Locate the cell with the specified text and output its [x, y] center coordinate. 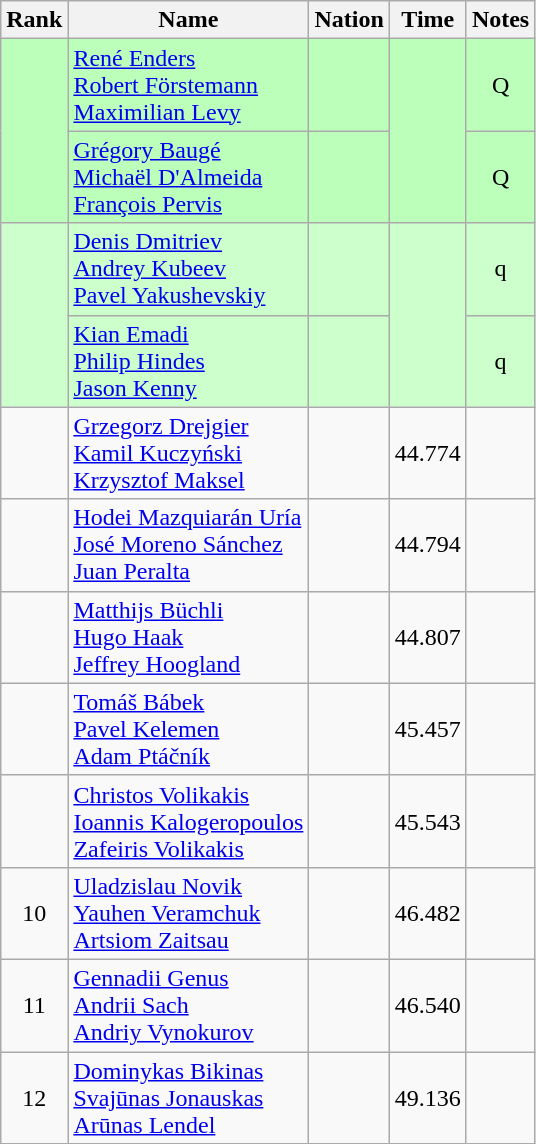
Grzegorz DrejgierKamil KuczyńskiKrzysztof Maksel [188, 453]
Kian EmadiPhilip HindesJason Kenny [188, 361]
Matthijs BüchliHugo HaakJeffrey Hoogland [188, 637]
Uladzislau NovikYauhen VeramchukArtsiom Zaitsau [188, 913]
Time [428, 20]
45.457 [428, 729]
49.136 [428, 1098]
Grégory BaugéMichaël D'AlmeidaFrançois Pervis [188, 177]
Tomáš BábekPavel KelemenAdam Ptáčník [188, 729]
René EndersRobert FörstemannMaximilian Levy [188, 85]
45.543 [428, 821]
44.774 [428, 453]
10 [34, 913]
44.807 [428, 637]
Notes [500, 20]
Denis DmitrievAndrey KubeevPavel Yakushevskiy [188, 269]
11 [34, 1005]
46.540 [428, 1005]
Nation [349, 20]
Rank [34, 20]
Dominykas BikinasSvajūnas JonauskasArūnas Lendel [188, 1098]
Christos VolikakisIoannis KalogeropoulosZafeiris Volikakis [188, 821]
Name [188, 20]
Hodei Mazquiarán UríaJosé Moreno SánchezJuan Peralta [188, 545]
12 [34, 1098]
44.794 [428, 545]
Gennadii GenusAndrii SachAndriy Vynokurov [188, 1005]
46.482 [428, 913]
